Detect which cell encompasses the target text, then output its (x, y) center coordinate. 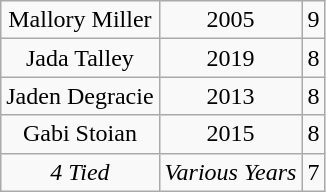
Various Years (230, 172)
2015 (230, 134)
4 Tied (80, 172)
2019 (230, 58)
2005 (230, 20)
Jada Talley (80, 58)
Gabi Stoian (80, 134)
7 (314, 172)
Mallory Miller (80, 20)
Jaden Degracie (80, 96)
2013 (230, 96)
9 (314, 20)
